Search for the cell housing the specified text and yield its [x, y] center coordinate. 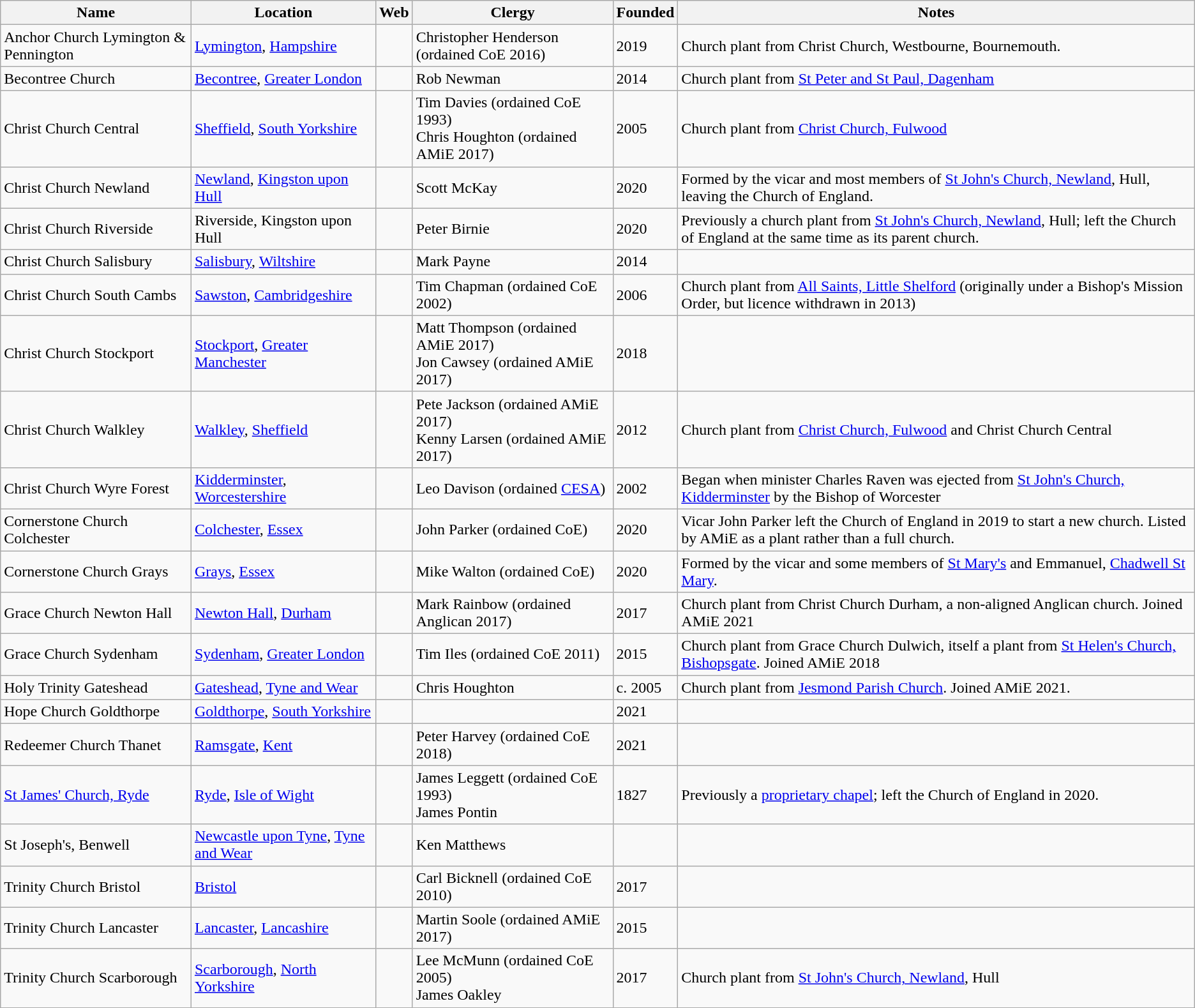
Church plant from Grace Church Dulwich, itself a plant from St Helen's Church, Bishopsgate. Joined AMiE 2018 [936, 655]
Church plant from Christ Church Durham, a non-aligned Anglican church. Joined AMiE 2021 [936, 613]
Web [394, 13]
2018 [645, 354]
c. 2005 [645, 688]
Pete Jackson (ordained AMiE 2017)Kenny Larsen (ordained AMiE 2017) [513, 429]
Christ Church Salisbury [96, 262]
Trinity Church Lancaster [96, 928]
Christ Church Stockport [96, 354]
Christ Church Newland [96, 188]
1827 [645, 795]
St Joseph's, Benwell [96, 845]
Began when minister Charles Raven was ejected from St John's Church, Kidderminster by the Bishop of Worcester [936, 488]
Ken Matthews [513, 845]
Tim Chapman (ordained CoE 2002) [513, 295]
Church plant from St Peter and St Paul, Dagenham [936, 79]
Previously a church plant from St John's Church, Newland, Hull; left the Church of England at the same time as its parent church. [936, 229]
Formed by the vicar and some members of St Mary's and Emmanuel, Chadwell St Mary. [936, 571]
Church plant from Jesmond Parish Church. Joined AMiE 2021. [936, 688]
Scott McKay [513, 188]
Peter Harvey (ordained CoE 2018) [513, 744]
Church plant from All Saints, Little Shelford (originally under a Bishop's Mission Order, but licence withdrawn in 2013) [936, 295]
Clergy [513, 13]
John Parker (ordained CoE) [513, 530]
Anchor Church Lymington & Pennington [96, 46]
2005 [645, 129]
Bristol [283, 886]
Grace Church Sydenham [96, 655]
James Leggett (ordained CoE 1993)James Pontin [513, 795]
Christ Church Central [96, 129]
Scarborough, North Yorkshire [283, 978]
2019 [645, 46]
Church plant from Christ Church, Westbourne, Bournemouth. [936, 46]
Mike Walton (ordained CoE) [513, 571]
Christ Church South Cambs [96, 295]
Leo Davison (ordained CESA) [513, 488]
Holy Trinity Gateshead [96, 688]
Rob Newman [513, 79]
Gateshead, Tyne and Wear [283, 688]
Chris Houghton [513, 688]
Salisbury, Wiltshire [283, 262]
Mark Payne [513, 262]
Christ Church Walkley [96, 429]
Trinity Church Bristol [96, 886]
2002 [645, 488]
Sawston, Cambridgeshire [283, 295]
Lancaster, Lancashire [283, 928]
Previously a proprietary chapel; left the Church of England in 2020. [936, 795]
Grays, Essex [283, 571]
Trinity Church Scarborough [96, 978]
Matt Thompson (ordained AMiE 2017)Jon Cawsey (ordained AMiE 2017) [513, 354]
Vicar John Parker left the Church of England in 2019 to start a new church. Listed by AMiE as a plant rather than a full church. [936, 530]
Notes [936, 13]
Redeemer Church Thanet [96, 744]
2012 [645, 429]
Cornerstone Church Colchester [96, 530]
Christ Church Riverside [96, 229]
Newton Hall, Durham [283, 613]
Formed by the vicar and most members of St John's Church, Newland, Hull, leaving the Church of England. [936, 188]
Riverside, Kingston upon Hull [283, 229]
Newcastle upon Tyne, Tyne and Wear [283, 845]
Ramsgate, Kent [283, 744]
Stockport, Greater Manchester [283, 354]
Sydenham, Greater London [283, 655]
Kidderminster, Worcestershire [283, 488]
Mark Rainbow (ordained Anglican 2017) [513, 613]
2006 [645, 295]
Hope Church Goldthorpe [96, 712]
Ryde, Isle of Wight [283, 795]
Founded [645, 13]
Church plant from Christ Church, Fulwood [936, 129]
Church plant from Christ Church, Fulwood and Christ Church Central [936, 429]
Walkley, Sheffield [283, 429]
Grace Church Newton Hall [96, 613]
Becontree Church [96, 79]
Newland, Kingston upon Hull [283, 188]
Cornerstone Church Grays [96, 571]
St James' Church, Ryde [96, 795]
Goldthorpe, South Yorkshire [283, 712]
Martin Soole (ordained AMiE 2017) [513, 928]
Tim Davies (ordained CoE 1993)Chris Houghton (ordained AMiE 2017) [513, 129]
Lymington, Hampshire [283, 46]
Name [96, 13]
Becontree, Greater London [283, 79]
Tim Iles (ordained CoE 2011) [513, 655]
Colchester, Essex [283, 530]
Peter Birnie [513, 229]
Christopher Henderson (ordained CoE 2016) [513, 46]
Sheffield, South Yorkshire [283, 129]
Christ Church Wyre Forest [96, 488]
Lee McMunn (ordained CoE 2005)James Oakley [513, 978]
Church plant from St John's Church, Newland, Hull [936, 978]
Carl Bicknell (ordained CoE 2010) [513, 886]
Location [283, 13]
